Scan for the cell matching the given text and deliver its [x, y] coordinate at center. 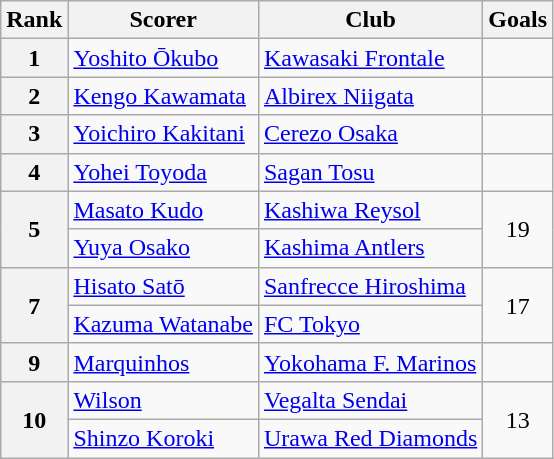
Sanfrecce Hiroshima [370, 286]
Kazuma Watanabe [164, 324]
4 [34, 172]
5 [34, 229]
Kengo Kawamata [164, 96]
Scorer [164, 20]
13 [518, 419]
Rank [34, 20]
10 [34, 419]
Goals [518, 20]
FC Tokyo [370, 324]
Albirex Niigata [370, 96]
Yuya Osako [164, 248]
Shinzo Koroki [164, 438]
Club [370, 20]
17 [518, 305]
Vegalta Sendai [370, 400]
Marquinhos [164, 362]
Cerezo Osaka [370, 134]
Yoshito Ōkubo [164, 58]
Sagan Tosu [370, 172]
Hisato Satō [164, 286]
Wilson [164, 400]
Kawasaki Frontale [370, 58]
7 [34, 305]
1 [34, 58]
Yokohama F. Marinos [370, 362]
9 [34, 362]
19 [518, 229]
Yoichiro Kakitani [164, 134]
Urawa Red Diamonds [370, 438]
Kashiwa Reysol [370, 210]
3 [34, 134]
2 [34, 96]
Yohei Toyoda [164, 172]
Masato Kudo [164, 210]
Kashima Antlers [370, 248]
